Detect which cell encompasses the target text, then output its (x, y) center coordinate. 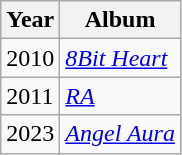
2023 (30, 134)
Album (120, 20)
Year (30, 20)
2010 (30, 58)
RA (120, 96)
2011 (30, 96)
8Bit Heart (120, 58)
Angel Aura (120, 134)
